Scan for the cell matching the given text and deliver its [X, Y] coordinate at center. 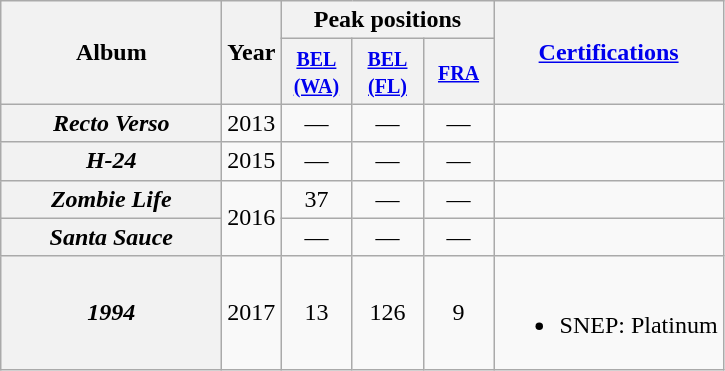
BEL(WA) [316, 72]
2017 [252, 312]
Year [252, 52]
Peak positions [388, 20]
1994 [112, 312]
Santa Sauce [112, 237]
SNEP: Platinum [608, 312]
FRA [458, 72]
H-24 [112, 161]
2013 [252, 123]
126 [388, 312]
2015 [252, 161]
37 [316, 199]
Album [112, 52]
Certifications [608, 52]
BEL(FL) [388, 72]
Zombie Life [112, 199]
Recto Verso [112, 123]
2016 [252, 218]
9 [458, 312]
13 [316, 312]
